Pinpoint the cell where the given text exists, returning its (x, y) midpoint coordinate. 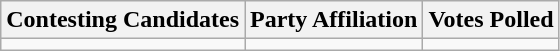
Votes Polled (491, 20)
Party Affiliation (334, 20)
Contesting Candidates (123, 20)
